Scan for the cell matching the given text and deliver its (X, Y) coordinate at center. 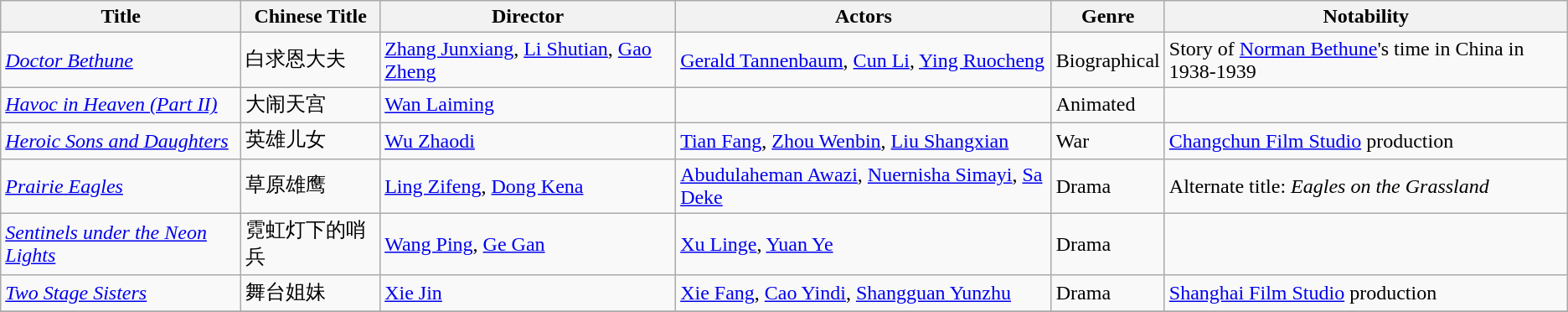
War (1107, 141)
Animated (1107, 106)
Gerald Tannenbaum, Cun Li, Ying Ruocheng (864, 60)
Genre (1107, 17)
Heroic Sons and Daughters (121, 141)
Wan Laiming (528, 106)
Actors (864, 17)
Sentinels under the Neon Lights (121, 244)
Two Stage Sisters (121, 294)
Story of Norman Bethune's time in China in 1938-1939 (1365, 60)
Abudulaheman Awazi, Nuernisha Simayi, Sa Deke (864, 186)
草原雄鹰 (311, 186)
Shanghai Film Studio production (1365, 294)
Director (528, 17)
舞台姐妹 (311, 294)
英雄儿女 (311, 141)
Notability (1365, 17)
Xie Fang, Cao Yindi, Shangguan Yunzhu (864, 294)
Alternate title: Eagles on the Grassland (1365, 186)
Wu Zhaodi (528, 141)
Chinese Title (311, 17)
Title (121, 17)
Zhang Junxiang, Li Shutian, Gao Zheng (528, 60)
白求恩大夫 (311, 60)
Tian Fang, Zhou Wenbin, Liu Shangxian (864, 141)
Wang Ping, Ge Gan (528, 244)
大闹天宫 (311, 106)
Doctor Bethune (121, 60)
Xu Linge, Yuan Ye (864, 244)
Xie Jin (528, 294)
Biographical (1107, 60)
Ling Zifeng, Dong Kena (528, 186)
Havoc in Heaven (Part II) (121, 106)
Changchun Film Studio production (1365, 141)
霓虹灯下的哨兵 (311, 244)
Prairie Eagles (121, 186)
